Identify which cell holds the provided text, then report its (X, Y) central coordinate. 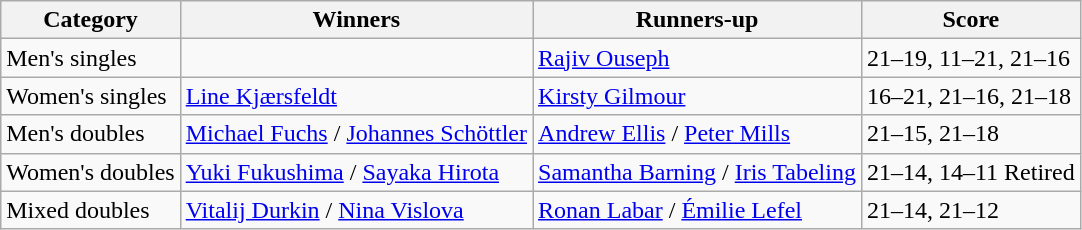
Category (90, 20)
Line Kjærsfeldt (356, 96)
Men's singles (90, 58)
Mixed doubles (90, 210)
Winners (356, 20)
Vitalij Durkin / Nina Vislova (356, 210)
Rajiv Ouseph (698, 58)
21–14, 21–12 (970, 210)
Runners-up (698, 20)
21–14, 14–11 Retired (970, 172)
Yuki Fukushima / Sayaka Hirota (356, 172)
21–19, 11–21, 21–16 (970, 58)
Michael Fuchs / Johannes Schöttler (356, 134)
Men's doubles (90, 134)
Kirsty Gilmour (698, 96)
Women's singles (90, 96)
Ronan Labar / Émilie Lefel (698, 210)
Samantha Barning / Iris Tabeling (698, 172)
Andrew Ellis / Peter Mills (698, 134)
16–21, 21–16, 21–18 (970, 96)
Women's doubles (90, 172)
21–15, 21–18 (970, 134)
Score (970, 20)
